From the cell containing the given text, extract its center point as [x, y] coordinate. 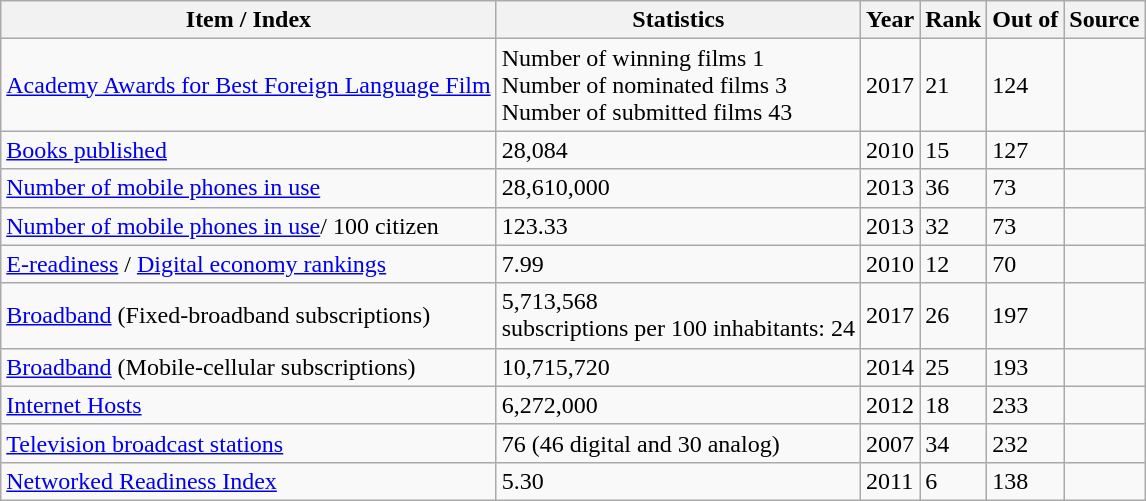
Internet Hosts [248, 405]
Television broadcast stations [248, 443]
10,715,720 [678, 367]
5,713,568subscriptions per 100 inhabitants: 24 [678, 316]
232 [1026, 443]
Item / Index [248, 20]
18 [954, 405]
5.30 [678, 481]
2014 [890, 367]
Broadband (Fixed-broadband subscriptions) [248, 316]
197 [1026, 316]
Academy Awards for Best Foreign Language Film [248, 85]
28,610,000 [678, 188]
Networked Readiness Index [248, 481]
138 [1026, 481]
Source [1104, 20]
6,272,000 [678, 405]
Out of [1026, 20]
12 [954, 264]
21 [954, 85]
Rank [954, 20]
28,084 [678, 150]
123.33 [678, 226]
193 [1026, 367]
15 [954, 150]
Number of mobile phones in use [248, 188]
2007 [890, 443]
127 [1026, 150]
Books published [248, 150]
26 [954, 316]
Year [890, 20]
Number of mobile phones in use/ 100 citizen [248, 226]
Broadband (Mobile-cellular subscriptions) [248, 367]
36 [954, 188]
Statistics [678, 20]
2011 [890, 481]
6 [954, 481]
70 [1026, 264]
34 [954, 443]
76 (46 digital and 30 analog) [678, 443]
Number of winning films 1Number of nominated films 3Number of submitted films 43 [678, 85]
32 [954, 226]
E-readiness / Digital economy rankings [248, 264]
25 [954, 367]
233 [1026, 405]
124 [1026, 85]
2012 [890, 405]
7.99 [678, 264]
